Identify which cell holds the provided text, then report its [X, Y] central coordinate. 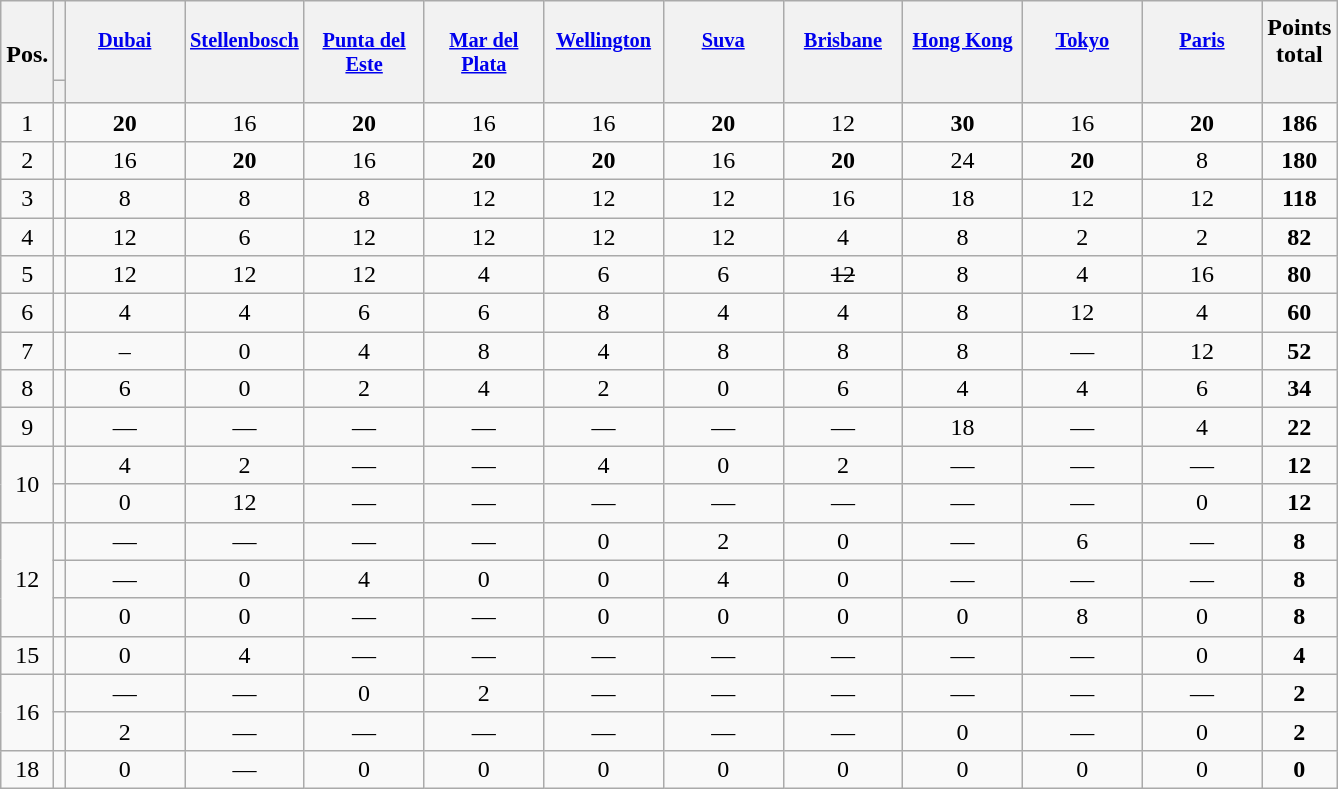
Tokyo [1082, 41]
Pos. [28, 41]
Pointstotal [1300, 41]
7 [28, 351]
Stellenbosch [245, 41]
1 [28, 122]
22 [1300, 427]
9 [28, 427]
5 [28, 275]
Brisbane [843, 41]
34 [1300, 389]
24 [963, 160]
30 [963, 122]
80 [1300, 275]
10 [28, 484]
Punta del Este [364, 41]
15 [28, 655]
Wellington [604, 41]
3 [28, 198]
Dubai [125, 41]
Mar del Plata [484, 41]
– [125, 351]
82 [1300, 237]
Suva [723, 41]
52 [1300, 351]
118 [1300, 198]
180 [1300, 160]
186 [1300, 122]
Hong Kong [963, 41]
60 [1300, 313]
Paris [1202, 41]
